Return [x, y] of the center of cell containing provided text 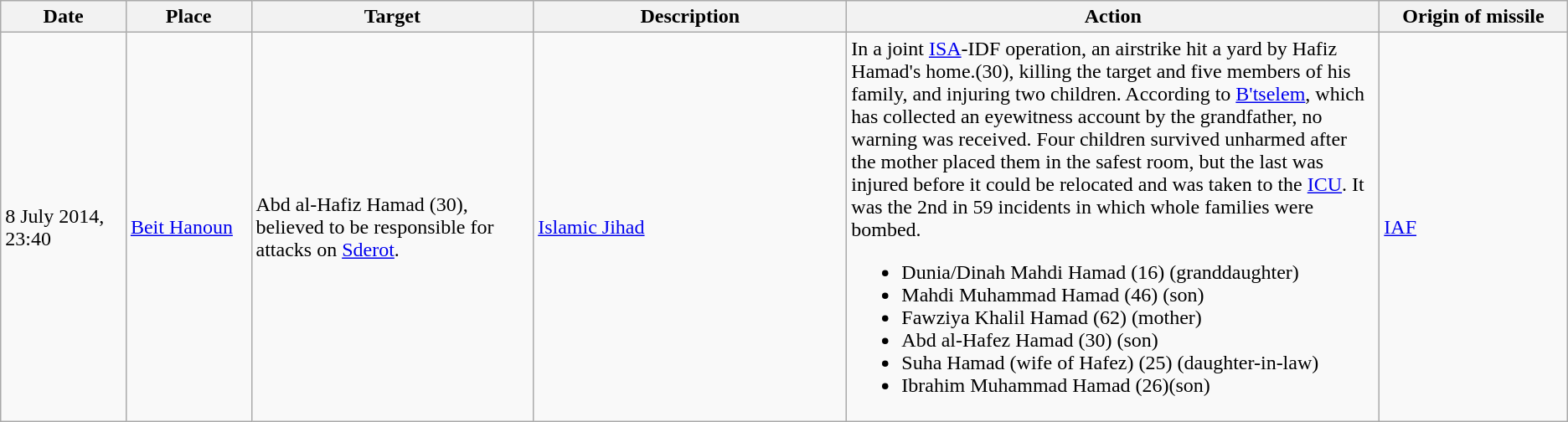
Description [690, 17]
Origin of missile [1473, 17]
Target [392, 17]
Beit Hanoun [188, 227]
Action [1113, 17]
IAF [1473, 227]
Islamic Jihad [690, 227]
Abd al-Hafiz Hamad (30), believed to be responsible for attacks on Sderot. [392, 227]
Place [188, 17]
8 July 2014, 23:40 [64, 227]
Date [64, 17]
